From the cell containing the given text, extract its center point as (x, y) coordinate. 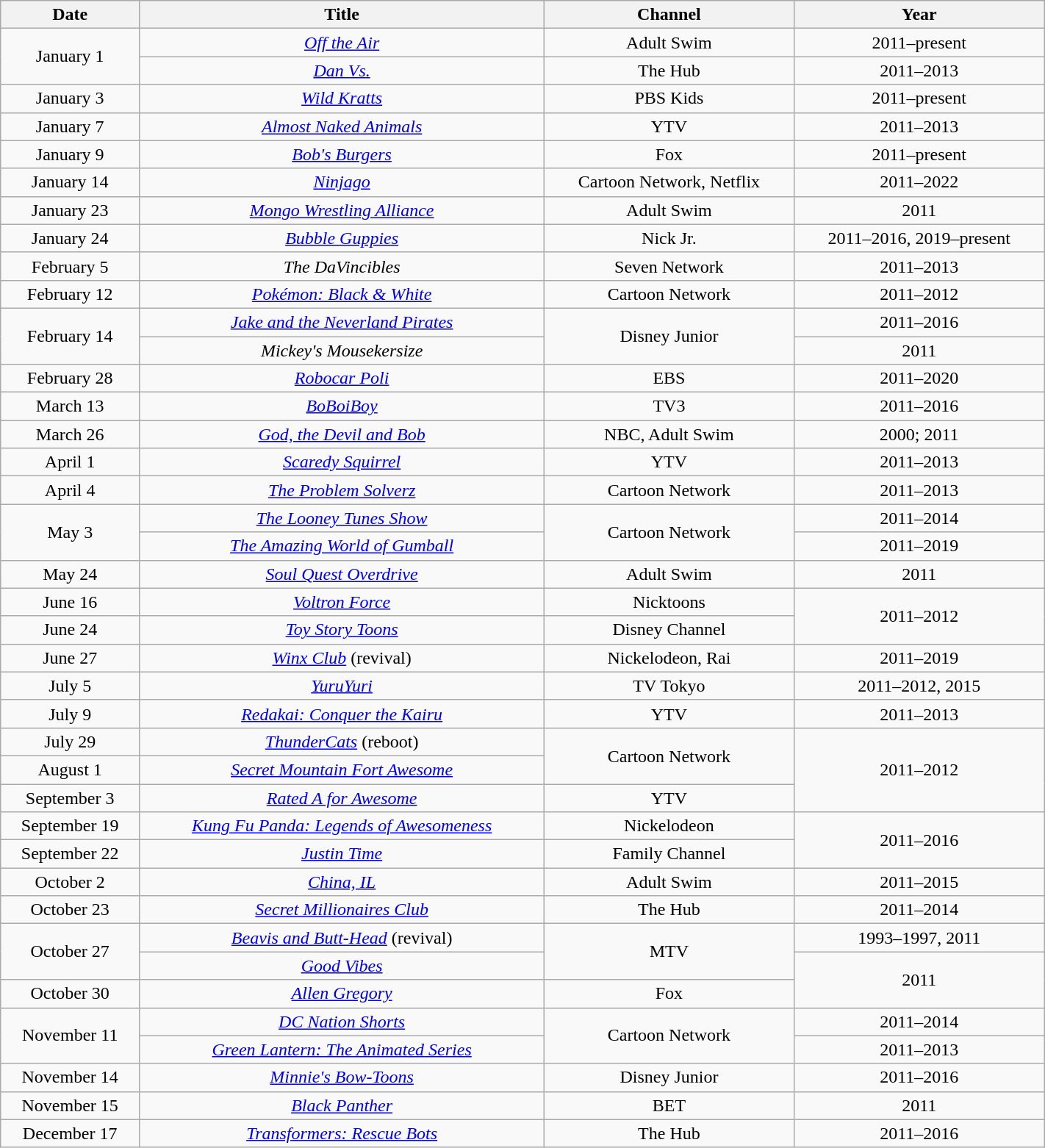
Wild Kratts (342, 98)
Seven Network (669, 266)
Kung Fu Panda: Legends of Awesomeness (342, 826)
Bob's Burgers (342, 154)
January 7 (71, 126)
Green Lantern: The Animated Series (342, 1050)
May 3 (71, 532)
April 4 (71, 490)
February 12 (71, 294)
Beavis and Butt-Head (revival) (342, 938)
2011–2012, 2015 (919, 686)
November 11 (71, 1036)
Mickey's Mousekersize (342, 351)
October 23 (71, 910)
Allen Gregory (342, 994)
The Amazing World of Gumball (342, 546)
November 14 (71, 1077)
July 29 (71, 742)
September 19 (71, 826)
September 22 (71, 854)
PBS Kids (669, 98)
Disney Channel (669, 630)
Transformers: Rescue Bots (342, 1133)
February 14 (71, 336)
Soul Quest Overdrive (342, 574)
DC Nation Shorts (342, 1022)
BET (669, 1105)
1993–1997, 2011 (919, 938)
March 13 (71, 406)
January 14 (71, 182)
October 27 (71, 952)
January 1 (71, 57)
Jake and the Neverland Pirates (342, 322)
2011–2020 (919, 379)
Winx Club (revival) (342, 658)
Good Vibes (342, 966)
Cartoon Network, Netflix (669, 182)
Rated A for Awesome (342, 797)
July 9 (71, 714)
Almost Naked Animals (342, 126)
Year (919, 15)
April 1 (71, 462)
Justin Time (342, 854)
February 5 (71, 266)
June 16 (71, 602)
February 28 (71, 379)
Black Panther (342, 1105)
June 24 (71, 630)
March 26 (71, 434)
May 24 (71, 574)
January 23 (71, 210)
Pokémon: Black & White (342, 294)
Ninjago (342, 182)
June 27 (71, 658)
Secret Mountain Fort Awesome (342, 769)
ThunderCats (reboot) (342, 742)
November 15 (71, 1105)
2011–2016, 2019–present (919, 238)
Date (71, 15)
October 2 (71, 882)
Family Channel (669, 854)
Toy Story Toons (342, 630)
NBC, Adult Swim (669, 434)
2011–2015 (919, 882)
Scaredy Squirrel (342, 462)
Voltron Force (342, 602)
September 3 (71, 797)
The Problem Solverz (342, 490)
2011–2022 (919, 182)
Redakai: Conquer the Kairu (342, 714)
Robocar Poli (342, 379)
December 17 (71, 1133)
YuruYuri (342, 686)
January 24 (71, 238)
July 5 (71, 686)
China, IL (342, 882)
October 30 (71, 994)
Minnie's Bow-Toons (342, 1077)
Mongo Wrestling Alliance (342, 210)
TV Tokyo (669, 686)
EBS (669, 379)
The Looney Tunes Show (342, 518)
Dan Vs. (342, 71)
January 3 (71, 98)
TV3 (669, 406)
MTV (669, 952)
Nickelodeon, Rai (669, 658)
Nickelodeon (669, 826)
August 1 (71, 769)
God, the Devil and Bob (342, 434)
2000; 2011 (919, 434)
Secret Millionaires Club (342, 910)
The DaVincibles (342, 266)
Bubble Guppies (342, 238)
Title (342, 15)
January 9 (71, 154)
BoBoiBoy (342, 406)
Off the Air (342, 43)
Channel (669, 15)
Nicktoons (669, 602)
Nick Jr. (669, 238)
